Capture the cell that displays the provided text and extract its [x, y] central coordinate. 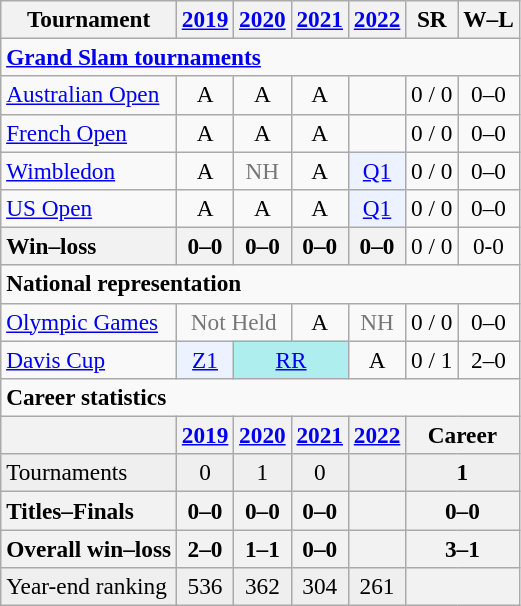
Davis Cup [89, 359]
French Open [89, 133]
0-0 [488, 246]
Tournament [89, 19]
304 [320, 586]
Wimbledon [89, 170]
Win–loss [89, 246]
261 [376, 586]
Australian Open [89, 95]
0 / 1 [432, 359]
Career [462, 435]
Titles–Finals [89, 510]
W–L [488, 19]
3–1 [462, 548]
Year-end ranking [89, 586]
Overall win–loss [89, 548]
National representation [260, 284]
SR [432, 19]
Grand Slam tournaments [260, 57]
US Open [89, 208]
1–1 [262, 548]
536 [204, 586]
362 [262, 586]
RR [292, 359]
Olympic Games [89, 322]
Z1 [204, 359]
Tournaments [89, 473]
Not Held [234, 322]
Career statistics [260, 397]
